For the text-containing cell, return its midpoint in [x, y] coordinate format. 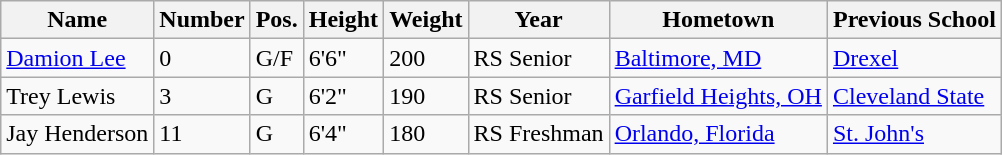
Baltimore, MD [718, 58]
Orlando, Florida [718, 134]
Height [343, 20]
Year [538, 20]
3 [202, 96]
G/F [276, 58]
RS Freshman [538, 134]
Garfield Heights, OH [718, 96]
180 [426, 134]
0 [202, 58]
Previous School [914, 20]
Cleveland State [914, 96]
6'2" [343, 96]
Drexel [914, 58]
Trey Lewis [78, 96]
Damion Lee [78, 58]
Number [202, 20]
6'6" [343, 58]
St. John's [914, 134]
Jay Henderson [78, 134]
200 [426, 58]
Pos. [276, 20]
Hometown [718, 20]
6'4" [343, 134]
Name [78, 20]
11 [202, 134]
190 [426, 96]
Weight [426, 20]
